Locate the cell with the specified text and output its [x, y] center coordinate. 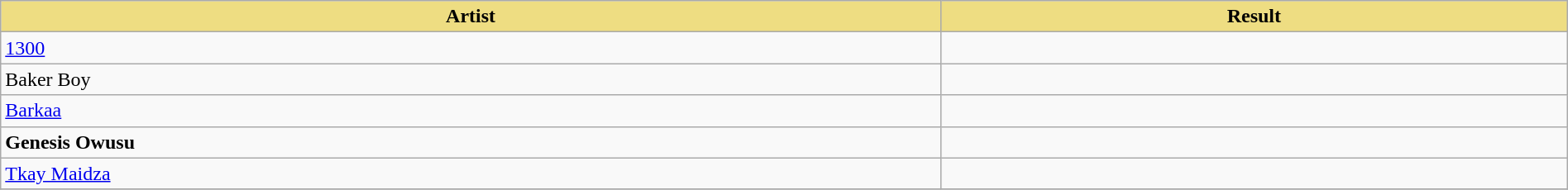
Result [1254, 17]
1300 [471, 48]
Baker Boy [471, 79]
Genesis Owusu [471, 142]
Tkay Maidza [471, 173]
Artist [471, 17]
Barkaa [471, 111]
